Scan for the cell matching the given text and deliver its (x, y) coordinate at center. 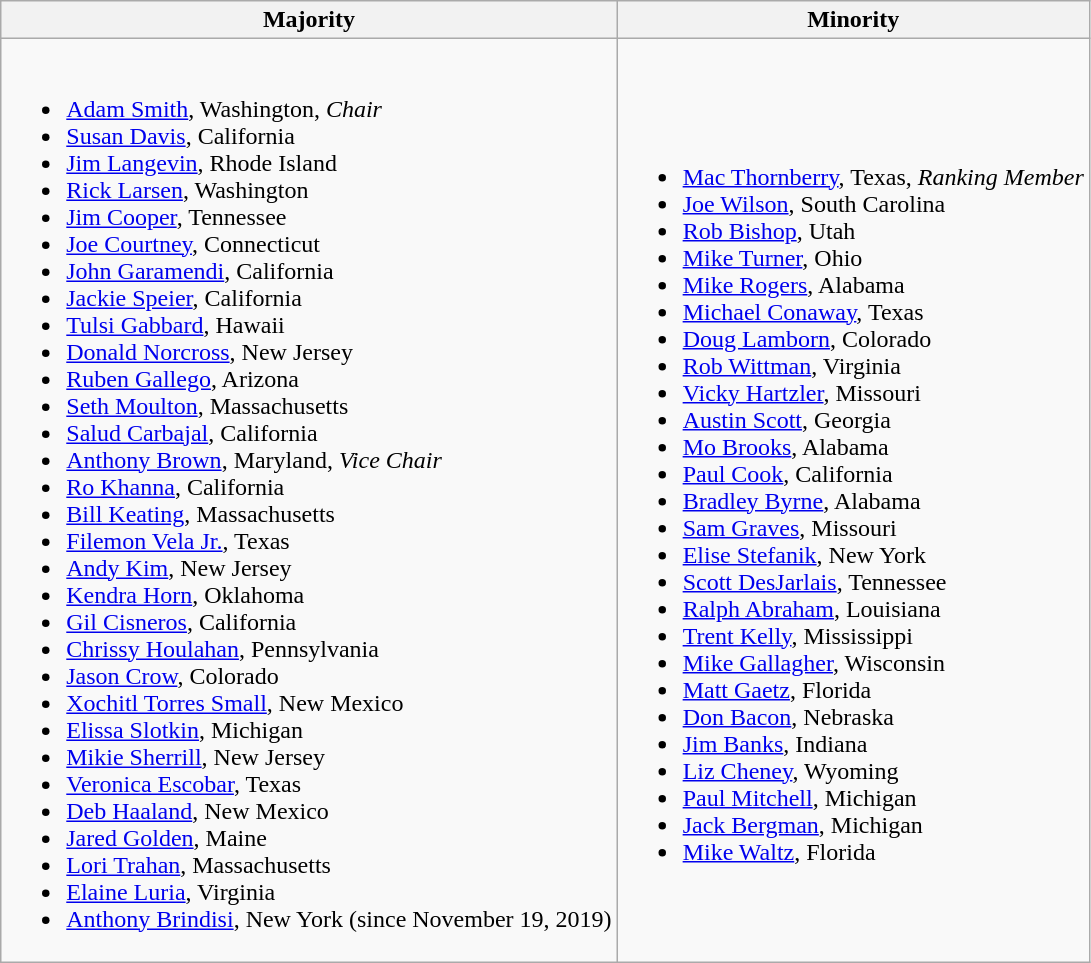
Minority (853, 20)
Majority (309, 20)
